Find where the given text appears and provide that cell's center as (x, y) coordinate. 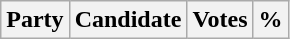
Votes (220, 20)
Party (35, 20)
Candidate (128, 20)
% (270, 20)
